Return [X, Y] of the center of cell containing provided text 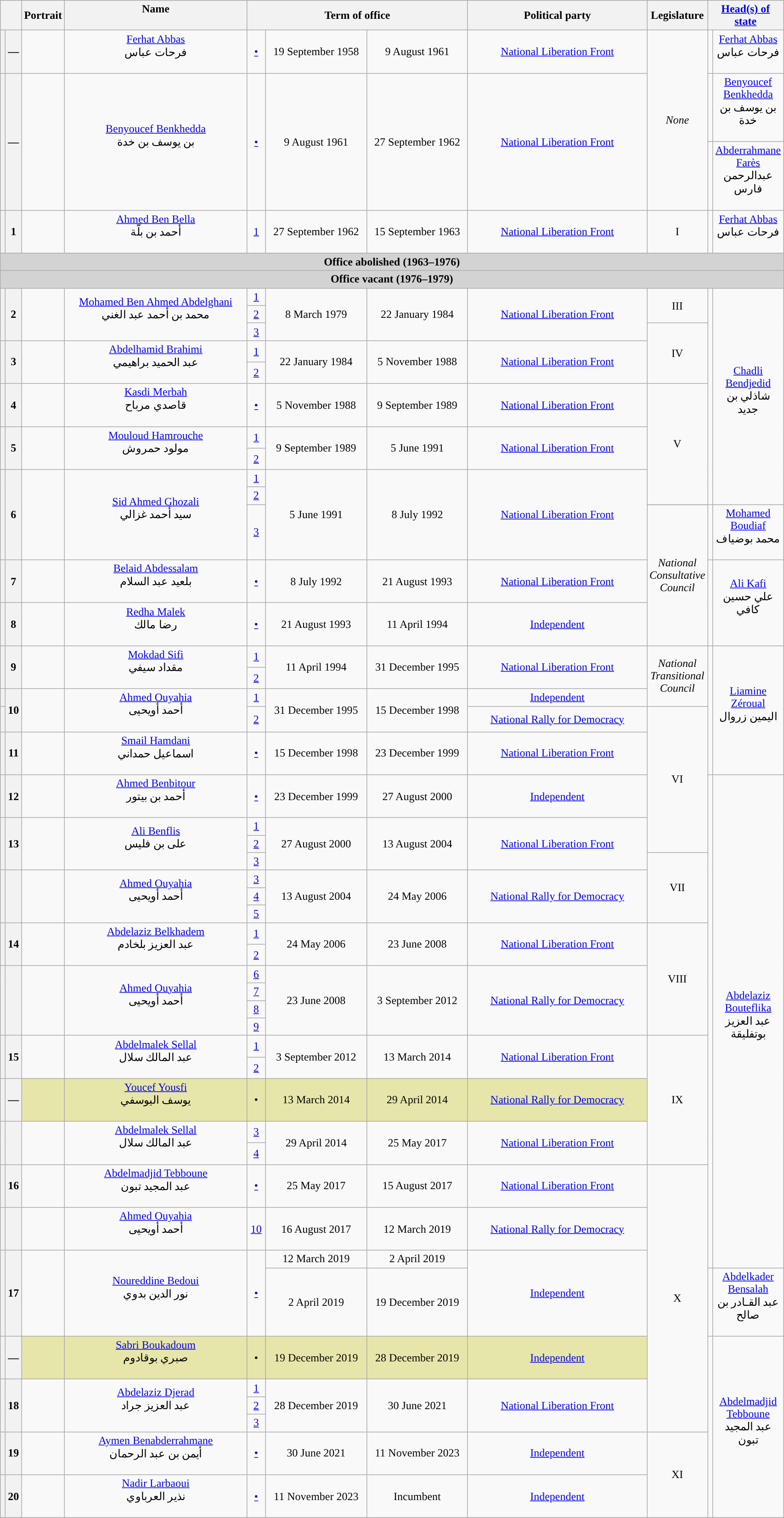
19 [14, 1453]
VII [677, 887]
18 [14, 1405]
Abdelkader Bensalahعبد القـادر بن صالح [748, 1302]
Political party [557, 16]
Abdelaziz Belkhademعبد العزيز بلخادم [156, 944]
VIII [677, 979]
Abdelaziz Djeradعبد العزيز جراد‎ [156, 1405]
11 [14, 753]
Mohamed Boudiafمحمد بوضياف [748, 532]
Mohamed Ben Ahmed Abdelghaniمحمد بن أحمد عبد الغني [156, 314]
Noureddine Bedouiنور الدين بدوي [156, 1293]
VI [677, 780]
Office vacant (1976–1979) [392, 279]
Portrait [43, 16]
15 August 2017 [417, 1186]
12 [14, 796]
Term of office [357, 16]
Legislature [677, 16]
Office abolished (1963–1976) [392, 262]
I [677, 232]
Incumbent [417, 1496]
V [677, 444]
XI [677, 1474]
IV [677, 353]
16 August 2017 [316, 1229]
IX [677, 1100]
Mouloud Hamroucheمولود حمروش [156, 448]
III [677, 305]
Abderrahmane Farèsعبدالرحمن فارس [748, 175]
Sabri Boukadoumصبري بوقادوم [156, 1358]
Nadir Larbaouiنذير العرباوي‎ [156, 1496]
National Consultative Council [677, 575]
Chadli Bendjedidشاذلي بن جديد [748, 396]
Ahmed Ben Bellaأحمد بن بلّة [156, 232]
Liamine Zéroualاليمين زروال [748, 710]
National Transitional Council [677, 676]
15 September 1963 [417, 232]
19 September 1958 [316, 52]
Aymen Benabderrahmaneأيمن بن عبد الرحمان‎ [156, 1453]
8 March 1979 [316, 314]
Belaid Abdessalamبلعيد عبد السلام [156, 581]
Ali Benflisعلى بن فليس [156, 844]
Ali Kafiعلي حسين كافي [748, 603]
14 [14, 944]
20 [14, 1496]
Abdelaziz Bouteflikaعبد العزيز بوتفليقة [748, 1021]
None [677, 120]
Kasdi Merbahقاصدي مرباح [156, 405]
X [677, 1298]
Redha Malekرضا مالك [156, 624]
15 [14, 1057]
13 [14, 844]
Ahmed Benbitourأحمد بن بيتور [156, 796]
Abdelhamid Brahimiعبد الحميد براهيمي [156, 362]
16 [14, 1186]
Mokdad Sifiمقداد سيفي [156, 667]
Sid Ahmed Ghozaliسيد أحمد غزالي [156, 514]
Name [156, 16]
17 [14, 1293]
Head(s) of state [746, 16]
Smail Hamdaniاسماعيل حمداني [156, 753]
Youcef Yousfiيوسف اليوسفي [156, 1100]
